Determine the [x, y] coordinate at the center of the cell enclosing the given text.  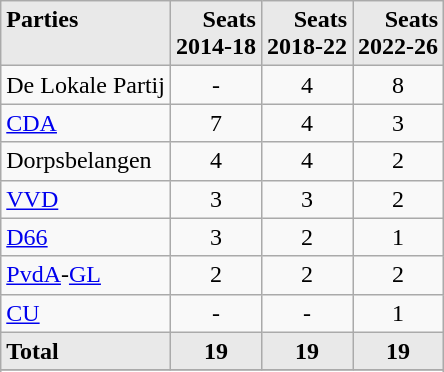
Seats2022-26 [398, 34]
Total [86, 351]
Parties [86, 34]
8 [398, 85]
VVD [86, 199]
PvdA-GL [86, 275]
CU [86, 313]
Seats2014-18 [216, 34]
CDA [86, 123]
De Lokale Partij [86, 85]
Dorpsbelangen [86, 161]
D66 [86, 237]
Seats2018-22 [306, 34]
7 [216, 123]
